Capture the cell that displays the provided text and extract its [X, Y] central coordinate. 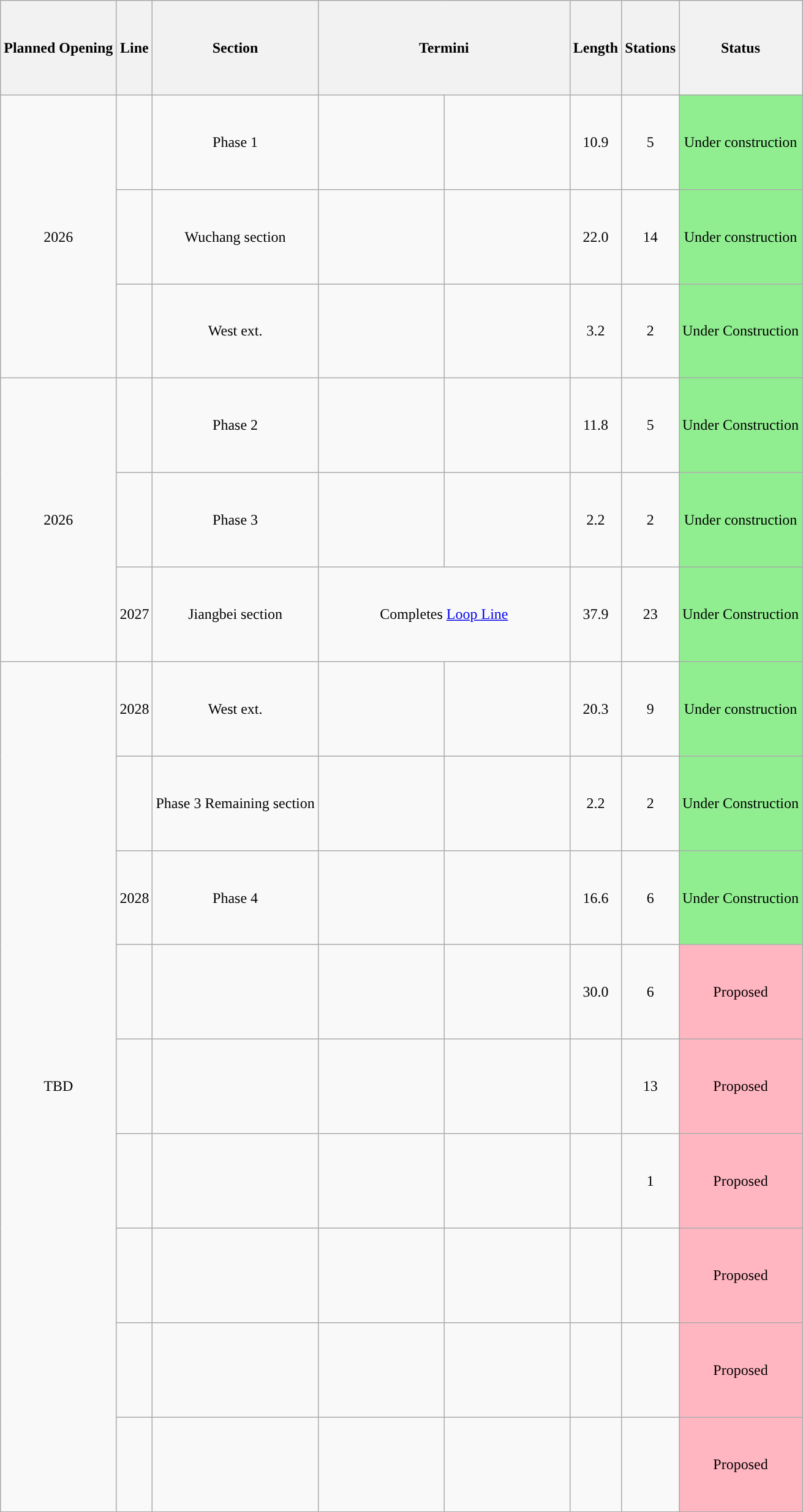
23 [650, 614]
Section [235, 48]
Phase 3 Remaining section [235, 803]
1 [650, 1181]
9 [650, 709]
Status [740, 48]
Phase 2 [235, 425]
Phase 1 [235, 142]
Line [135, 48]
Phase 4 [235, 897]
13 [650, 1087]
2027 [135, 614]
Phase 3 [235, 520]
14 [650, 236]
Stations [650, 48]
Planned Opening [59, 48]
3.2 [595, 331]
Termini [443, 48]
16.6 [595, 897]
Completes Loop Line [443, 614]
TBD [59, 1087]
22.0 [595, 236]
Length [595, 48]
37.9 [595, 614]
Wuchang section [235, 236]
30.0 [595, 992]
11.8 [595, 425]
10.9 [595, 142]
Jiangbei section [235, 614]
20.3 [595, 709]
